From the cell containing the given text, extract its center point as [X, Y] coordinate. 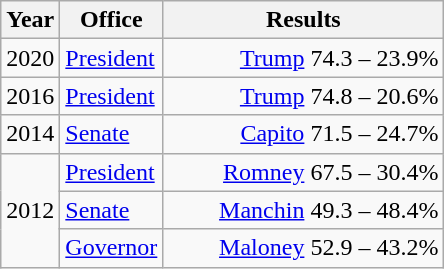
Capito 71.5 – 24.7% [304, 134]
2014 [30, 134]
Office [112, 20]
Trump 74.3 – 23.9% [304, 58]
Trump 74.8 – 20.6% [304, 96]
2012 [30, 210]
Year [30, 20]
Results [304, 20]
2016 [30, 96]
Romney 67.5 – 30.4% [304, 172]
Governor [112, 248]
Manchin 49.3 – 48.4% [304, 210]
Maloney 52.9 – 43.2% [304, 248]
2020 [30, 58]
